Find where the given text appears and provide that cell's center as [X, Y] coordinate. 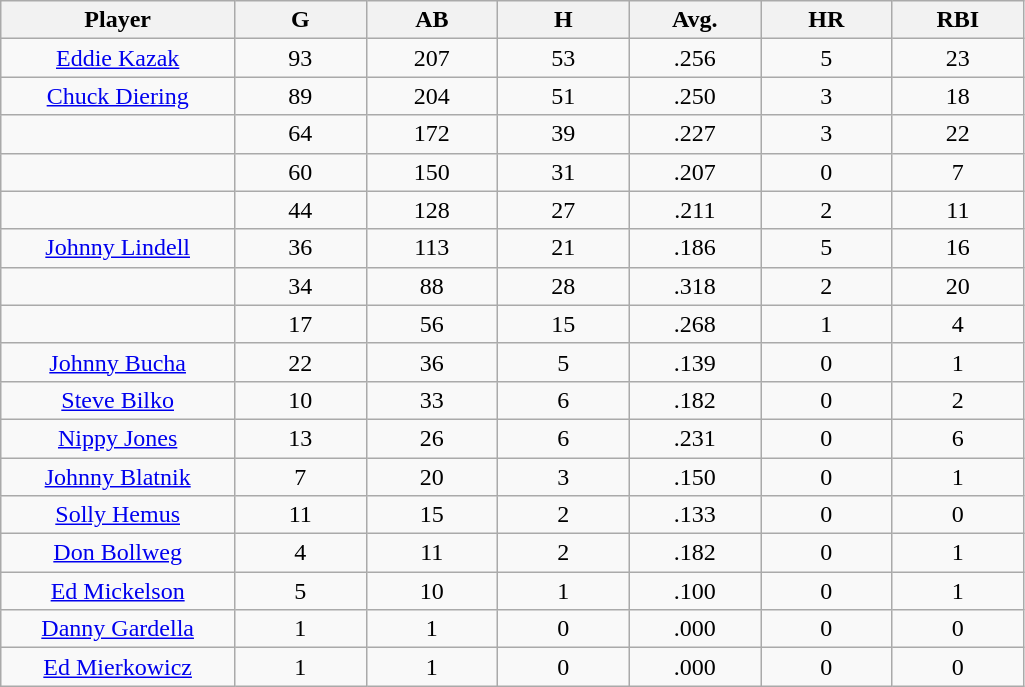
.100 [695, 591]
Ed Mickelson [118, 591]
.139 [695, 362]
128 [432, 210]
56 [432, 324]
.186 [695, 248]
Steve Bilko [118, 400]
Eddie Kazak [118, 58]
93 [301, 58]
26 [432, 438]
Johnny Bucha [118, 362]
204 [432, 96]
13 [301, 438]
Chuck Diering [118, 96]
Danny Gardella [118, 629]
HR [827, 20]
G [301, 20]
51 [564, 96]
34 [301, 286]
H [564, 20]
150 [432, 172]
Johnny Lindell [118, 248]
.231 [695, 438]
88 [432, 286]
28 [564, 286]
21 [564, 248]
60 [301, 172]
172 [432, 134]
Nippy Jones [118, 438]
Solly Hemus [118, 515]
53 [564, 58]
.250 [695, 96]
Johnny Blatnik [118, 477]
33 [432, 400]
.318 [695, 286]
Avg. [695, 20]
16 [958, 248]
.227 [695, 134]
207 [432, 58]
.211 [695, 210]
44 [301, 210]
27 [564, 210]
.268 [695, 324]
31 [564, 172]
23 [958, 58]
17 [301, 324]
113 [432, 248]
89 [301, 96]
AB [432, 20]
.256 [695, 58]
39 [564, 134]
Don Bollweg [118, 553]
.207 [695, 172]
.150 [695, 477]
64 [301, 134]
18 [958, 96]
RBI [958, 20]
.133 [695, 515]
Ed Mierkowicz [118, 667]
Player [118, 20]
